Return the (x, y) coordinate for the center point of the cell that contains the specified text.  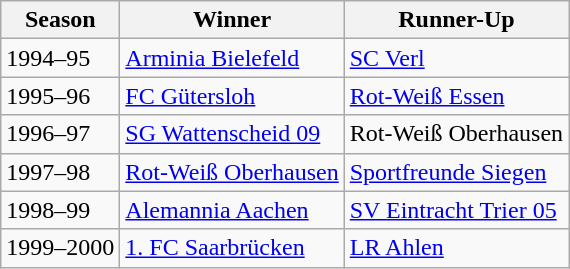
1995–96 (60, 96)
Season (60, 20)
1996–97 (60, 134)
1997–98 (60, 172)
1. FC Saarbrücken (232, 248)
1998–99 (60, 210)
Runner-Up (456, 20)
Rot-Weiß Essen (456, 96)
LR Ahlen (456, 248)
1994–95 (60, 58)
Arminia Bielefeld (232, 58)
Winner (232, 20)
Sportfreunde Siegen (456, 172)
SG Wattenscheid 09 (232, 134)
SV Eintracht Trier 05 (456, 210)
FC Gütersloh (232, 96)
Alemannia Aachen (232, 210)
1999–2000 (60, 248)
SC Verl (456, 58)
